Find where the given text appears and provide that cell's center as [x, y] coordinate. 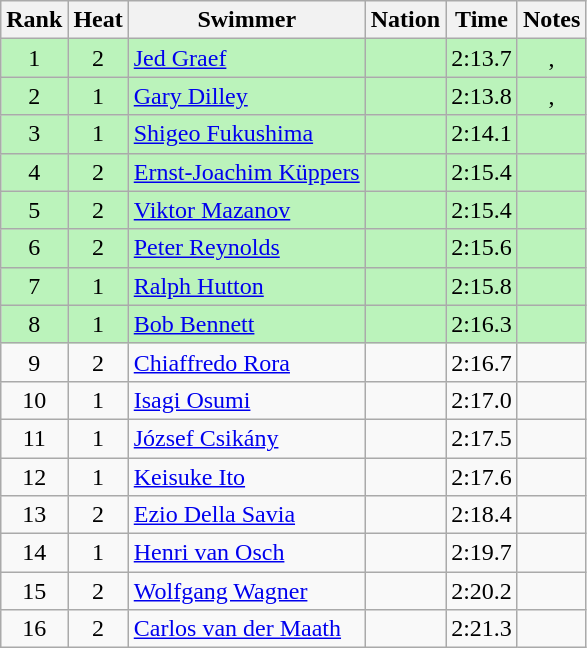
4 [34, 172]
2:20.2 [482, 591]
10 [34, 400]
2:14.1 [482, 134]
Time [482, 20]
2:17.6 [482, 477]
Isagi Osumi [246, 400]
15 [34, 591]
9 [34, 362]
2:17.0 [482, 400]
2:17.5 [482, 438]
Wolfgang Wagner [246, 591]
2:19.7 [482, 553]
Ralph Hutton [246, 286]
2:16.7 [482, 362]
12 [34, 477]
2:13.7 [482, 58]
Ernst-Joachim Küppers [246, 172]
Rank [34, 20]
Carlos van der Maath [246, 629]
2:15.6 [482, 248]
Shigeo Fukushima [246, 134]
Henri van Osch [246, 553]
6 [34, 248]
11 [34, 438]
Viktor Mazanov [246, 210]
14 [34, 553]
Jed Graef [246, 58]
13 [34, 515]
3 [34, 134]
2:15.8 [482, 286]
2:13.8 [482, 96]
2:18.4 [482, 515]
Ezio Della Savia [246, 515]
2:21.3 [482, 629]
8 [34, 324]
Chiaffredo Rora [246, 362]
József Csikány [246, 438]
Notes [551, 20]
7 [34, 286]
Nation [405, 20]
16 [34, 629]
Keisuke Ito [246, 477]
5 [34, 210]
Heat [98, 20]
Gary Dilley [246, 96]
Swimmer [246, 20]
Peter Reynolds [246, 248]
Bob Bennett [246, 324]
2:16.3 [482, 324]
